Pinpoint the cell where the given text exists, returning its [X, Y] midpoint coordinate. 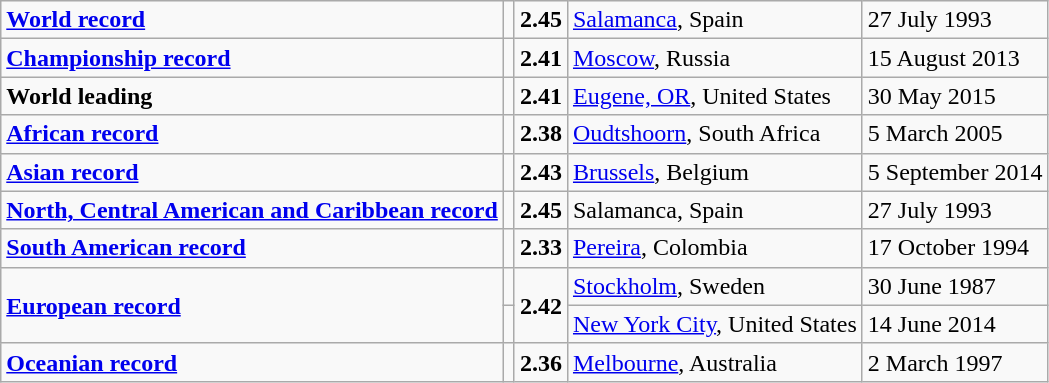
Oudtshoorn, South Africa [714, 134]
2 March 1997 [955, 362]
30 May 2015 [955, 96]
2.43 [540, 172]
2.36 [540, 362]
Moscow, Russia [714, 58]
European record [252, 305]
Brussels, Belgium [714, 172]
5 September 2014 [955, 172]
15 August 2013 [955, 58]
South American record [252, 248]
World leading [252, 96]
30 June 1987 [955, 286]
14 June 2014 [955, 324]
2.42 [540, 305]
African record [252, 134]
2.38 [540, 134]
5 March 2005 [955, 134]
17 October 1994 [955, 248]
North, Central American and Caribbean record [252, 210]
New York City, United States [714, 324]
Asian record [252, 172]
2.33 [540, 248]
Pereira, Colombia [714, 248]
World record [252, 20]
Championship record [252, 58]
Oceanian record [252, 362]
Melbourne, Australia [714, 362]
Stockholm, Sweden [714, 286]
Eugene, OR, United States [714, 96]
